Locate the cell with the specified text and output its (x, y) center coordinate. 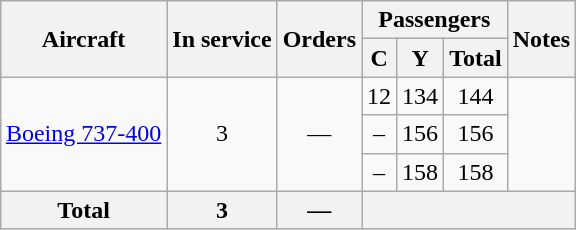
C (380, 58)
Orders (319, 39)
134 (420, 96)
Y (420, 58)
Boeing 737-400 (83, 134)
144 (476, 96)
Aircraft (83, 39)
Passengers (435, 20)
12 (380, 96)
Notes (541, 39)
In service (222, 39)
